For the text-containing cell, return its midpoint in (X, Y) coordinate format. 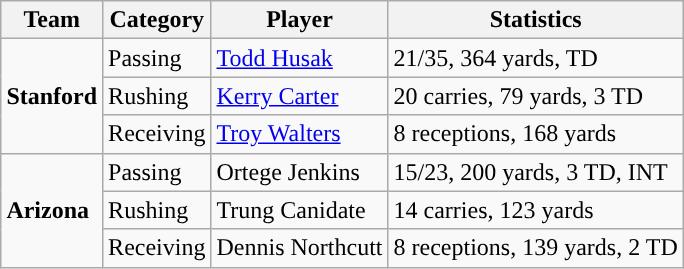
Arizona (52, 210)
21/35, 364 yards, TD (536, 58)
14 carries, 123 yards (536, 210)
Category (157, 20)
Statistics (536, 20)
Dennis Northcutt (300, 248)
8 receptions, 168 yards (536, 134)
Player (300, 20)
20 carries, 79 yards, 3 TD (536, 96)
Ortege Jenkins (300, 172)
Stanford (52, 96)
8 receptions, 139 yards, 2 TD (536, 248)
Troy Walters (300, 134)
Team (52, 20)
Kerry Carter (300, 96)
15/23, 200 yards, 3 TD, INT (536, 172)
Todd Husak (300, 58)
Trung Canidate (300, 210)
